Find where the given text appears and provide that cell's center as [x, y] coordinate. 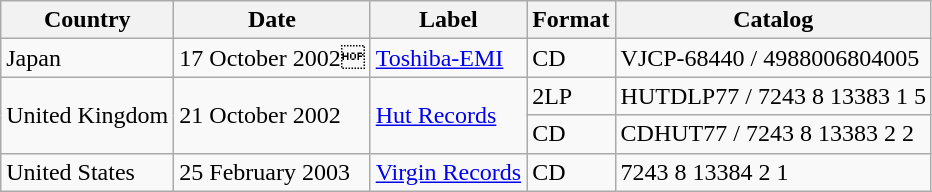
Date [272, 20]
United States [88, 172]
VJCP-68440 / 4988006804005 [773, 58]
21 October 2002 [272, 115]
Country [88, 20]
Virgin Records [448, 172]
7243 8 13384 2 1 [773, 172]
17 October 2002 [272, 58]
United Kingdom [88, 115]
Catalog [773, 20]
Japan [88, 58]
25 February 2003 [272, 172]
Format [571, 20]
Label [448, 20]
Hut Records [448, 115]
Toshiba-EMI [448, 58]
2LP [571, 96]
HUTDLP77 / 7243 8 13383 1 5 [773, 96]
CDHUT77 / 7243 8 13383 2 2 [773, 134]
